Locate the cell with the specified text and output its (x, y) center coordinate. 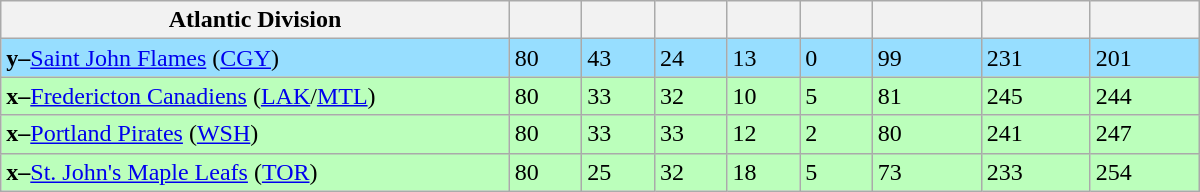
2 (836, 134)
18 (764, 172)
99 (926, 58)
43 (618, 58)
241 (1036, 134)
12 (764, 134)
247 (1144, 134)
24 (690, 58)
201 (1144, 58)
245 (1036, 96)
x–Portland Pirates (WSH) (255, 134)
25 (618, 172)
13 (764, 58)
233 (1036, 172)
Atlantic Division (255, 20)
x–Fredericton Canadiens (LAK/MTL) (255, 96)
244 (1144, 96)
254 (1144, 172)
y–Saint John Flames (CGY) (255, 58)
73 (926, 172)
10 (764, 96)
x–St. John's Maple Leafs (TOR) (255, 172)
231 (1036, 58)
81 (926, 96)
0 (836, 58)
